For the text-containing cell, return its midpoint in (x, y) coordinate format. 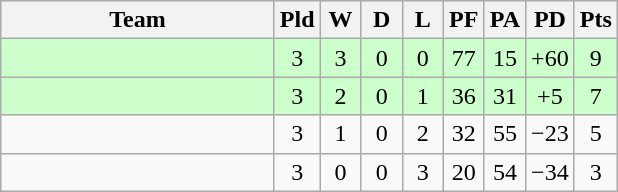
15 (504, 58)
7 (596, 96)
PF (464, 20)
−23 (550, 134)
Pts (596, 20)
+60 (550, 58)
+5 (550, 96)
9 (596, 58)
W (340, 20)
20 (464, 172)
Team (138, 20)
L (422, 20)
−34 (550, 172)
55 (504, 134)
77 (464, 58)
D (382, 20)
Pld (297, 20)
36 (464, 96)
31 (504, 96)
PA (504, 20)
PD (550, 20)
32 (464, 134)
54 (504, 172)
5 (596, 134)
